Pinpoint the cell where the given text exists, returning its [x, y] midpoint coordinate. 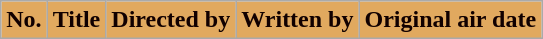
Directed by [171, 20]
Written by [298, 20]
Original air date [450, 20]
Title [76, 20]
No. [24, 20]
